Search for the cell housing the specified text and yield its [X, Y] center coordinate. 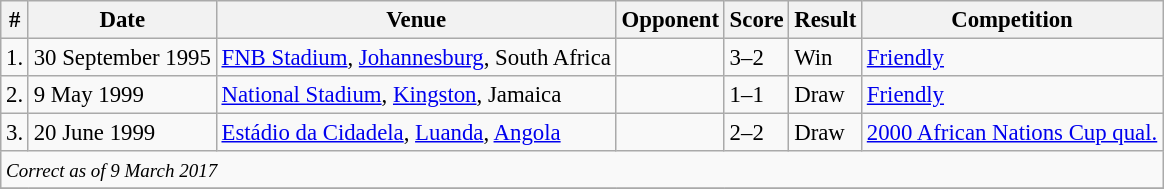
3–2 [756, 58]
Competition [1012, 20]
3. [15, 133]
Venue [416, 20]
1–1 [756, 95]
Result [826, 20]
Win [826, 58]
9 May 1999 [122, 95]
FNB Stadium, Johannesburg, South Africa [416, 58]
Opponent [670, 20]
Date [122, 20]
1. [15, 58]
# [15, 20]
Correct as of 9 March 2017 [582, 170]
Score [756, 20]
2–2 [756, 133]
2000 African Nations Cup qual. [1012, 133]
20 June 1999 [122, 133]
National Stadium, Kingston, Jamaica [416, 95]
Estádio da Cidadela, Luanda, Angola [416, 133]
30 September 1995 [122, 58]
2. [15, 95]
